Provide the (X, Y) coordinate of the cell's center where the given text is located.  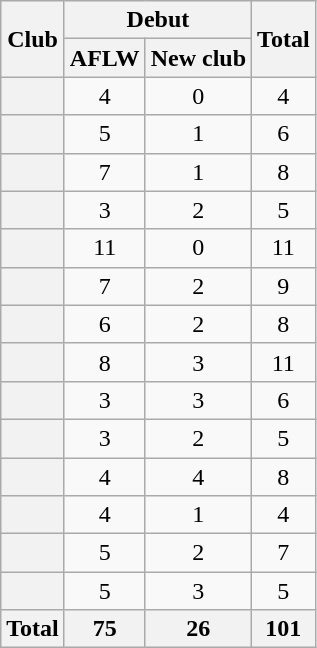
Club (33, 39)
New club (198, 58)
9 (284, 286)
AFLW (104, 58)
101 (284, 629)
75 (104, 629)
Debut (158, 20)
26 (198, 629)
